Capture the cell that displays the provided text and extract its (x, y) central coordinate. 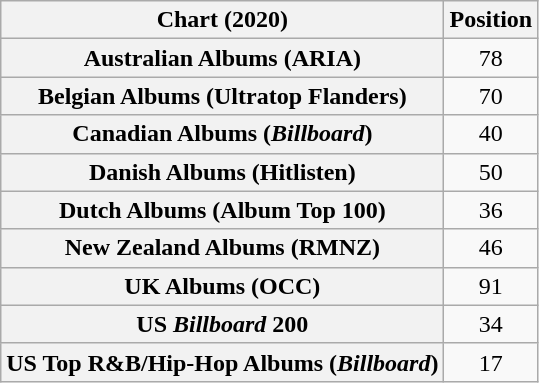
Canadian Albums (Billboard) (222, 134)
New Zealand Albums (RMNZ) (222, 248)
34 (491, 324)
Chart (2020) (222, 20)
Australian Albums (ARIA) (222, 58)
Dutch Albums (Album Top 100) (222, 210)
Belgian Albums (Ultratop Flanders) (222, 96)
78 (491, 58)
36 (491, 210)
17 (491, 362)
91 (491, 286)
US Billboard 200 (222, 324)
US Top R&B/Hip-Hop Albums (Billboard) (222, 362)
50 (491, 172)
40 (491, 134)
Danish Albums (Hitlisten) (222, 172)
70 (491, 96)
46 (491, 248)
Position (491, 20)
UK Albums (OCC) (222, 286)
